For the text-containing cell, return its midpoint in (x, y) coordinate format. 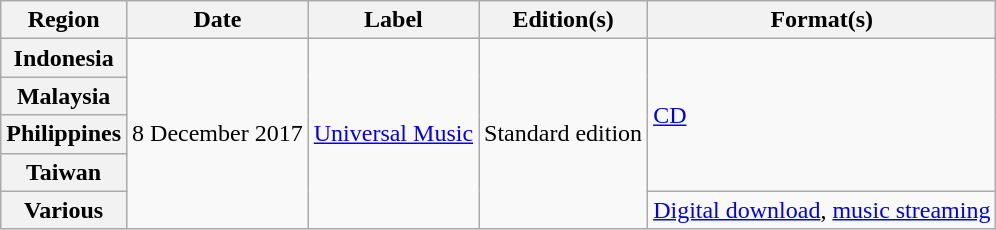
CD (822, 115)
Edition(s) (564, 20)
Taiwan (64, 172)
Malaysia (64, 96)
Digital download, music streaming (822, 210)
Philippines (64, 134)
Date (218, 20)
Label (393, 20)
Format(s) (822, 20)
Various (64, 210)
Universal Music (393, 134)
Indonesia (64, 58)
Standard edition (564, 134)
Region (64, 20)
8 December 2017 (218, 134)
